Pinpoint the cell where the given text exists, returning its (X, Y) midpoint coordinate. 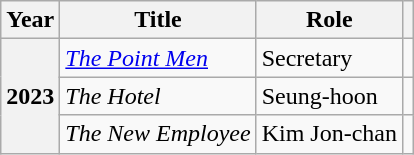
Seung-hoon (329, 96)
Kim Jon-chan (329, 134)
2023 (30, 96)
Title (158, 20)
Role (329, 20)
The Hotel (158, 96)
Secretary (329, 58)
The Point Men (158, 58)
Year (30, 20)
The New Employee (158, 134)
